Detect which cell encompasses the target text, then output its [x, y] center coordinate. 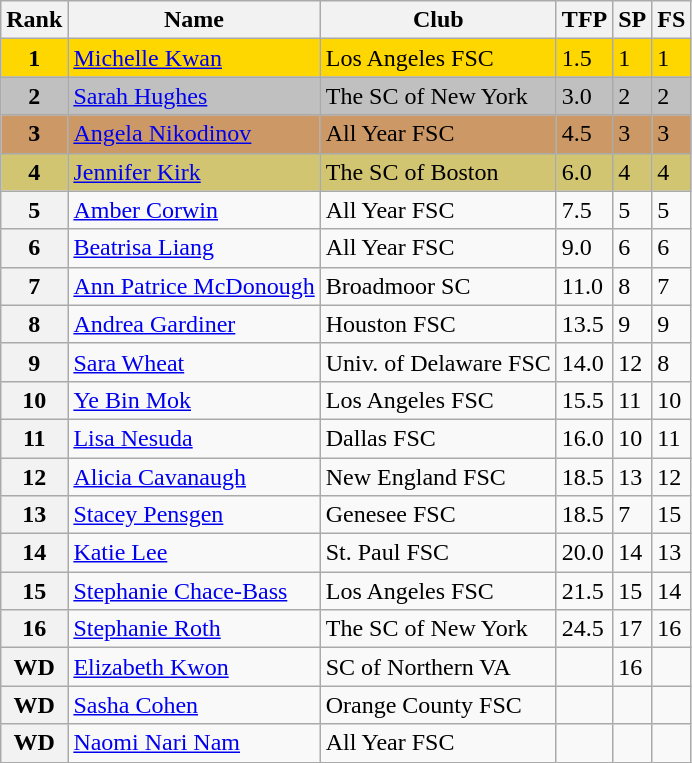
14.0 [584, 362]
13.5 [584, 324]
7.5 [584, 210]
Houston FSC [438, 324]
Rank [34, 20]
New England FSC [438, 477]
Naomi Nari Nam [194, 743]
Stephanie Chace-Bass [194, 591]
Andrea Gardiner [194, 324]
6.0 [584, 172]
Angela Nikodinov [194, 134]
TFP [584, 20]
4.5 [584, 134]
24.5 [584, 629]
St. Paul FSC [438, 553]
Ann Patrice McDonough [194, 286]
Genesee FSC [438, 515]
Beatrisa Liang [194, 248]
17 [632, 629]
Sasha Cohen [194, 705]
FS [672, 20]
Katie Lee [194, 553]
Ye Bin Mok [194, 400]
Sarah Hughes [194, 96]
15.5 [584, 400]
Club [438, 20]
9.0 [584, 248]
Michelle Kwan [194, 58]
The SC of Boston [438, 172]
3.0 [584, 96]
Orange County FSC [438, 705]
Univ. of Delaware FSC [438, 362]
Broadmoor SC [438, 286]
Stacey Pensgen [194, 515]
11.0 [584, 286]
SC of Northern VA [438, 667]
Stephanie Roth [194, 629]
SP [632, 20]
Elizabeth Kwon [194, 667]
1.5 [584, 58]
Sara Wheat [194, 362]
Alicia Cavanaugh [194, 477]
21.5 [584, 591]
Lisa Nesuda [194, 438]
Name [194, 20]
20.0 [584, 553]
16.0 [584, 438]
Amber Corwin [194, 210]
Jennifer Kirk [194, 172]
Dallas FSC [438, 438]
